Search for the cell housing the specified text and yield its [x, y] center coordinate. 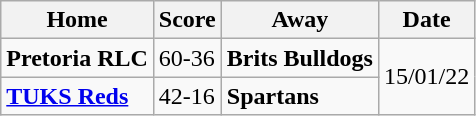
Date [426, 20]
TUKS Reds [78, 96]
Score [187, 20]
60-36 [187, 58]
Brits Bulldogs [300, 58]
Spartans [300, 96]
Pretoria RLC [78, 58]
Home [78, 20]
42-16 [187, 96]
Away [300, 20]
15/01/22 [426, 77]
